Scan for the cell matching the given text and deliver its [X, Y] coordinate at center. 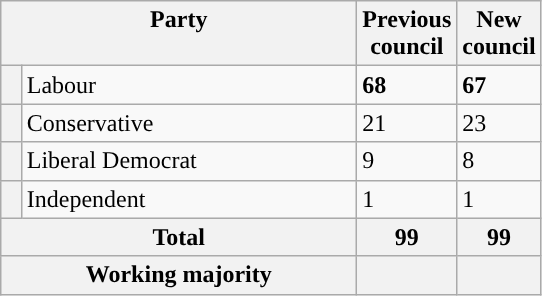
Previous council [407, 34]
Liberal Democrat [189, 161]
21 [407, 123]
Independent [189, 199]
Labour [189, 85]
68 [407, 85]
23 [499, 123]
Total [179, 237]
New council [499, 34]
Working majority [179, 275]
Party [179, 34]
9 [407, 161]
Conservative [189, 123]
8 [499, 161]
67 [499, 85]
